Determine the [x, y] coordinate at the center of the cell enclosing the given text.  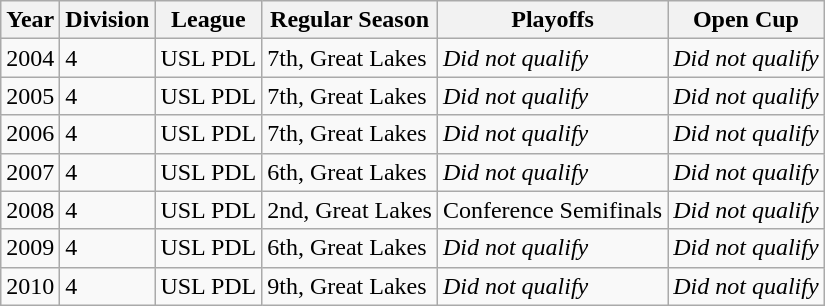
Playoffs [552, 20]
2007 [30, 172]
2010 [30, 286]
Conference Semifinals [552, 210]
2004 [30, 58]
Year [30, 20]
Open Cup [746, 20]
2nd, Great Lakes [350, 210]
2008 [30, 210]
League [208, 20]
2009 [30, 248]
2005 [30, 96]
Division [108, 20]
9th, Great Lakes [350, 286]
2006 [30, 134]
Regular Season [350, 20]
